Scan for the cell matching the given text and deliver its [X, Y] coordinate at center. 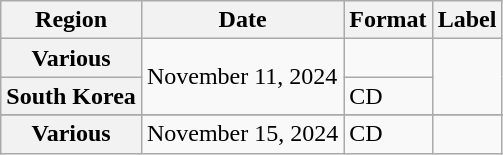
November 11, 2024 [242, 77]
Format [388, 20]
Label [467, 20]
November 15, 2024 [242, 134]
Date [242, 20]
Region [72, 20]
South Korea [72, 96]
